For the text-containing cell, return its midpoint in [x, y] coordinate format. 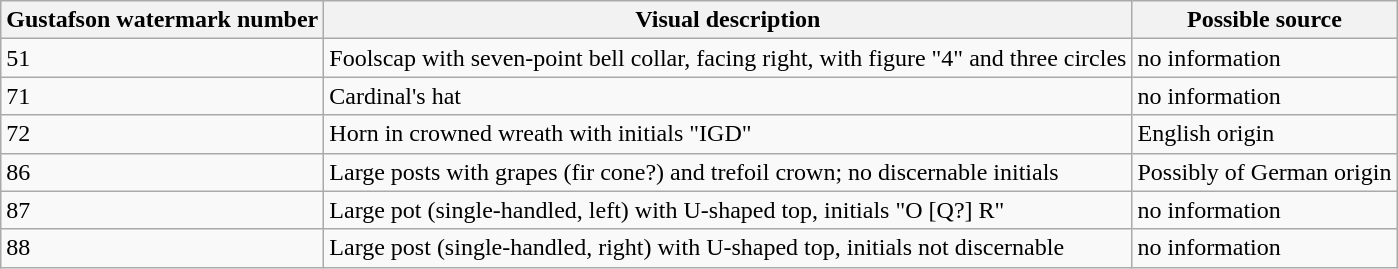
Large post (single-handled, right) with U-shaped top, initials not discernable [728, 248]
English origin [1264, 134]
Horn in crowned wreath with initials "IGD" [728, 134]
71 [162, 96]
Large pot (single-handled, left) with U-shaped top, initials "O [Q?] R" [728, 210]
Foolscap with seven-point bell collar, facing right, with figure "4" and three circles [728, 58]
87 [162, 210]
Possible source [1264, 20]
88 [162, 248]
Cardinal's hat [728, 96]
Gustafson watermark number [162, 20]
Possibly of German origin [1264, 172]
Visual description [728, 20]
Large posts with grapes (fir cone?) and trefoil crown; no discernable initials [728, 172]
86 [162, 172]
72 [162, 134]
51 [162, 58]
